Identify which cell holds the provided text, then report its [x, y] central coordinate. 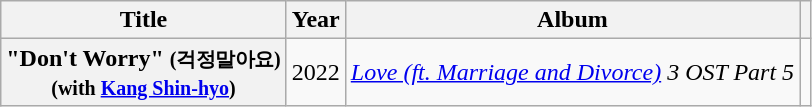
Title [144, 20]
2022 [316, 72]
Love (ft. Marriage and Divorce) 3 OST Part 5 [572, 72]
Album [572, 20]
Year [316, 20]
"Don't Worry" (걱정말아요)(with Kang Shin-hyo) [144, 72]
